Locate the cell with the specified text and output its (x, y) center coordinate. 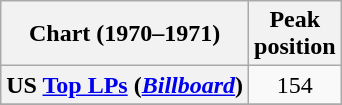
US Top LPs (Billboard) (125, 85)
Peakposition (295, 34)
154 (295, 85)
Chart (1970–1971) (125, 34)
